Determine the (x, y) coordinate at the center of the cell enclosing the given text.  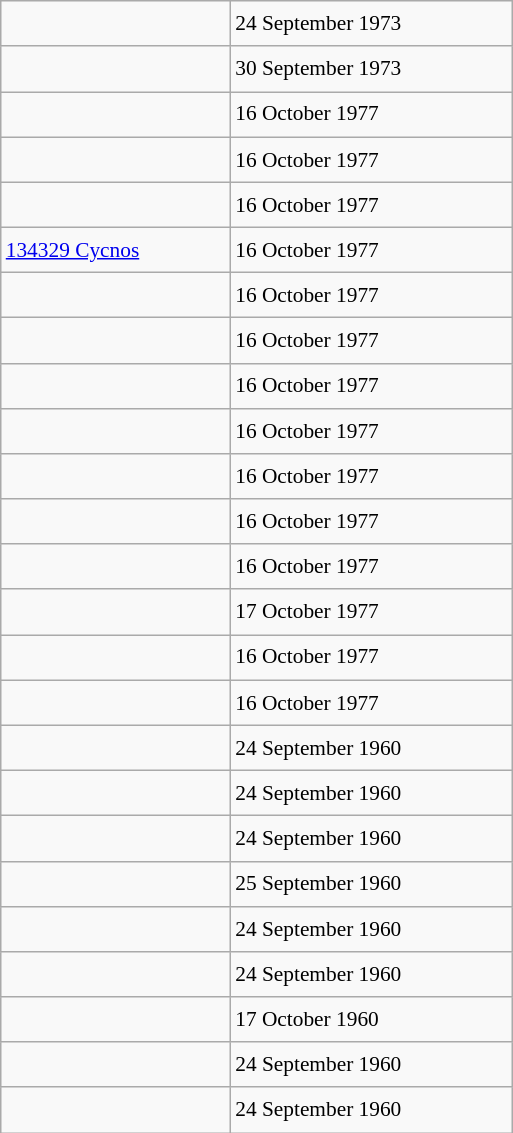
17 October 1960 (371, 1020)
17 October 1977 (371, 612)
24 September 1973 (371, 24)
30 September 1973 (371, 68)
134329 Cycnos (116, 250)
25 September 1960 (371, 884)
